Provide the (x, y) coordinate of the cell's center where the given text is located.  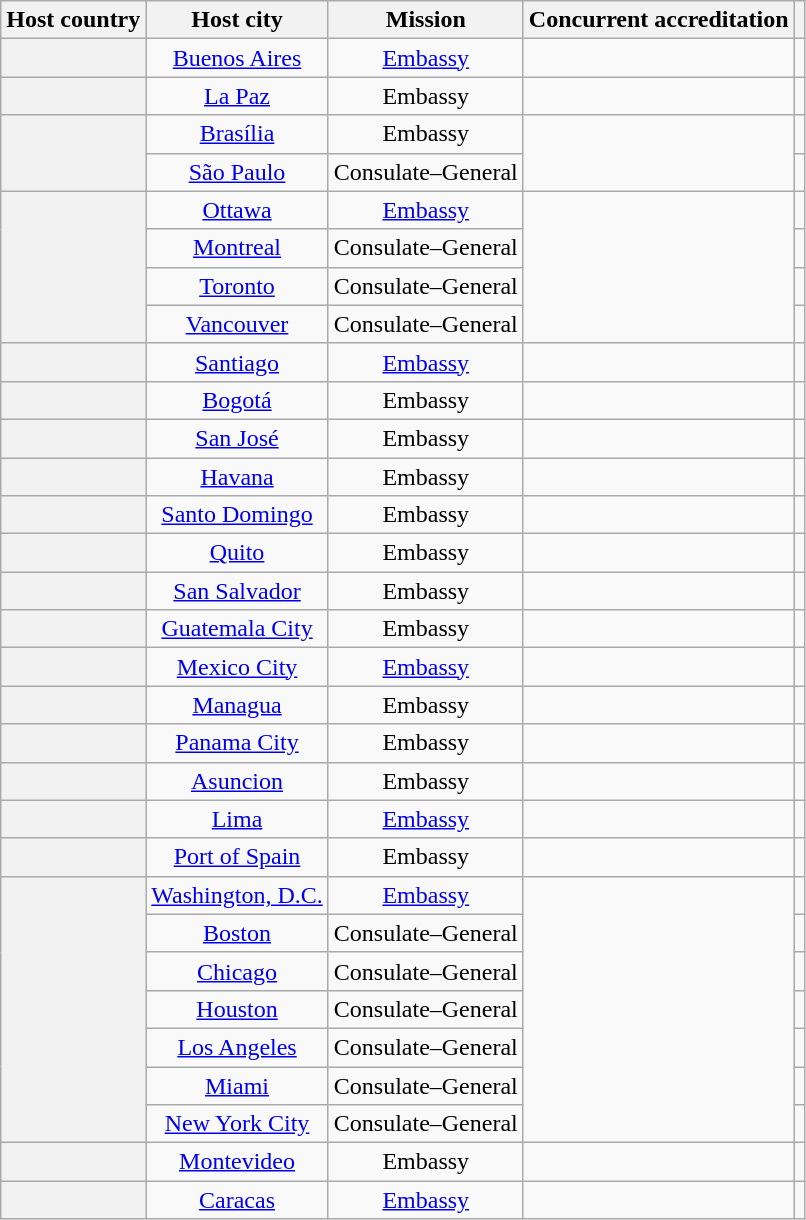
Managua (237, 705)
La Paz (237, 96)
Los Angeles (237, 1047)
Bogotá (237, 400)
San Salvador (237, 591)
Havana (237, 477)
Panama City (237, 743)
Host city (237, 20)
Miami (237, 1085)
Toronto (237, 286)
Ottawa (237, 210)
Buenos Aires (237, 58)
Host country (74, 20)
Santo Domingo (237, 515)
São Paulo (237, 172)
New York City (237, 1124)
Montevideo (237, 1162)
Boston (237, 933)
Lima (237, 819)
San José (237, 438)
Chicago (237, 971)
Mission (426, 20)
Brasília (237, 134)
Asuncion (237, 781)
Vancouver (237, 324)
Santiago (237, 362)
Washington, D.C. (237, 895)
Guatemala City (237, 629)
Mexico City (237, 667)
Caracas (237, 1200)
Montreal (237, 248)
Quito (237, 553)
Port of Spain (237, 857)
Houston (237, 1009)
Concurrent accreditation (658, 20)
